Capture the cell that displays the provided text and extract its [X, Y] central coordinate. 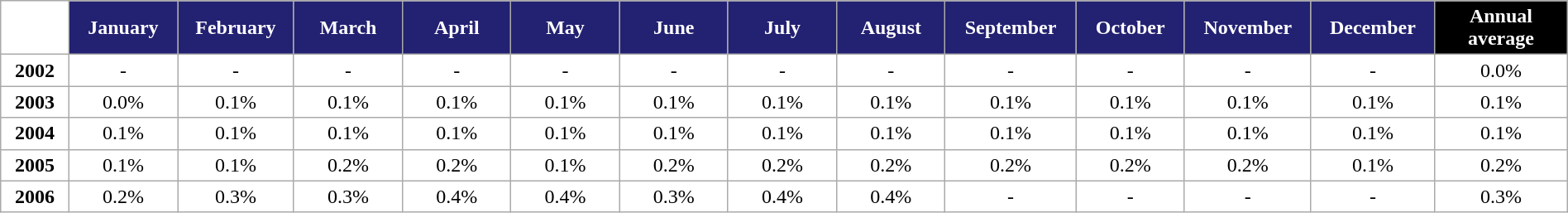
April [457, 28]
2002 [35, 70]
November [1247, 28]
December [1373, 28]
January [122, 28]
March [347, 28]
June [673, 28]
2003 [35, 102]
May [566, 28]
2006 [35, 196]
September [1011, 28]
July [782, 28]
August [892, 28]
2005 [35, 165]
February [237, 28]
2004 [35, 133]
Annual average [1502, 28]
October [1130, 28]
